For the text-containing cell, return its midpoint in [x, y] coordinate format. 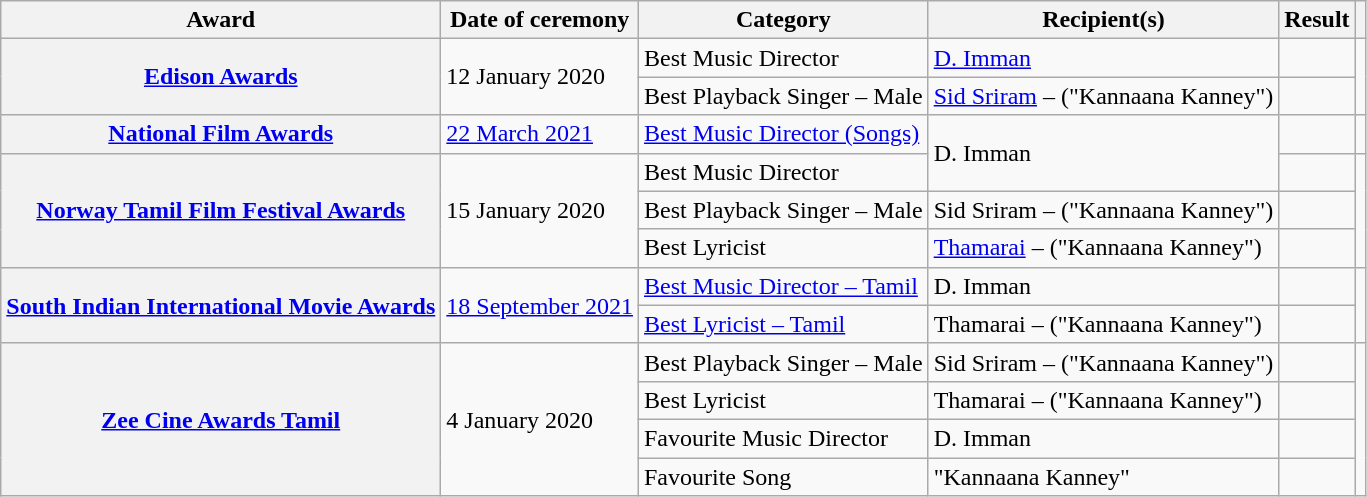
15 January 2020 [540, 210]
Favourite Music Director [783, 438]
Best Music Director (Songs) [783, 134]
4 January 2020 [540, 419]
"Kannaana Kanney" [1104, 477]
22 March 2021 [540, 134]
Best Music Director – Tamil [783, 286]
Award [221, 20]
Favourite Song [783, 477]
Norway Tamil Film Festival Awards [221, 210]
Date of ceremony [540, 20]
Best Lyricist – Tamil [783, 324]
Category [783, 20]
18 September 2021 [540, 305]
Result [1317, 20]
12 January 2020 [540, 77]
South Indian International Movie Awards [221, 305]
Recipient(s) [1104, 20]
Edison Awards [221, 77]
National Film Awards [221, 134]
Zee Cine Awards Tamil [221, 419]
